Identify which cell holds the provided text, then report its [x, y] central coordinate. 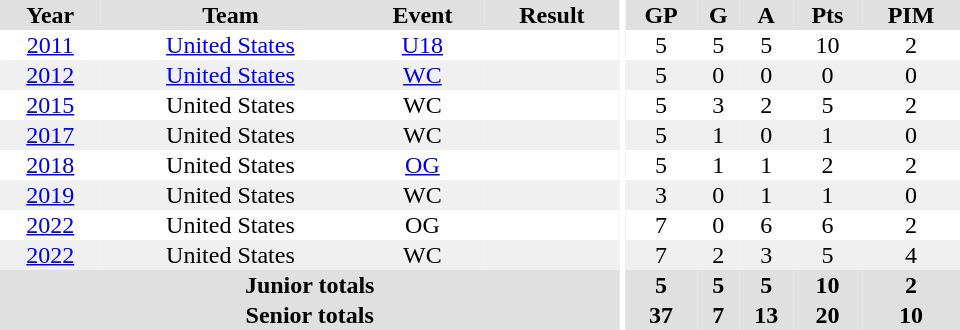
2019 [50, 195]
2012 [50, 75]
4 [911, 255]
20 [828, 315]
2015 [50, 105]
2017 [50, 135]
Senior totals [310, 315]
A [766, 15]
G [718, 15]
GP [661, 15]
2018 [50, 165]
Year [50, 15]
37 [661, 315]
2011 [50, 45]
Event [422, 15]
Junior totals [310, 285]
U18 [422, 45]
Pts [828, 15]
Result [552, 15]
13 [766, 315]
PIM [911, 15]
Team [231, 15]
